Identify which cell holds the provided text, then report its [x, y] central coordinate. 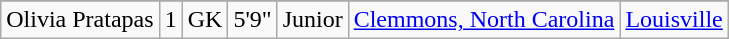
Clemmons, North Carolina [484, 20]
Olivia Pratapas [80, 20]
1 [170, 20]
5'9" [252, 20]
Junior [312, 20]
Louisville [674, 20]
GK [205, 20]
